Determine the (x, y) coordinate at the center of the cell enclosing the given text.  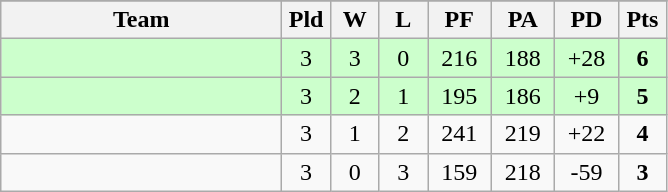
6 (642, 58)
218 (523, 172)
195 (460, 96)
PF (460, 20)
PD (587, 20)
216 (460, 58)
+28 (587, 58)
159 (460, 172)
L (404, 20)
188 (523, 58)
Pts (642, 20)
241 (460, 134)
PA (523, 20)
4 (642, 134)
Team (142, 20)
-59 (587, 172)
+22 (587, 134)
5 (642, 96)
219 (523, 134)
+9 (587, 96)
W (354, 20)
Pld (306, 20)
186 (523, 96)
